Capture the cell that displays the provided text and extract its (x, y) central coordinate. 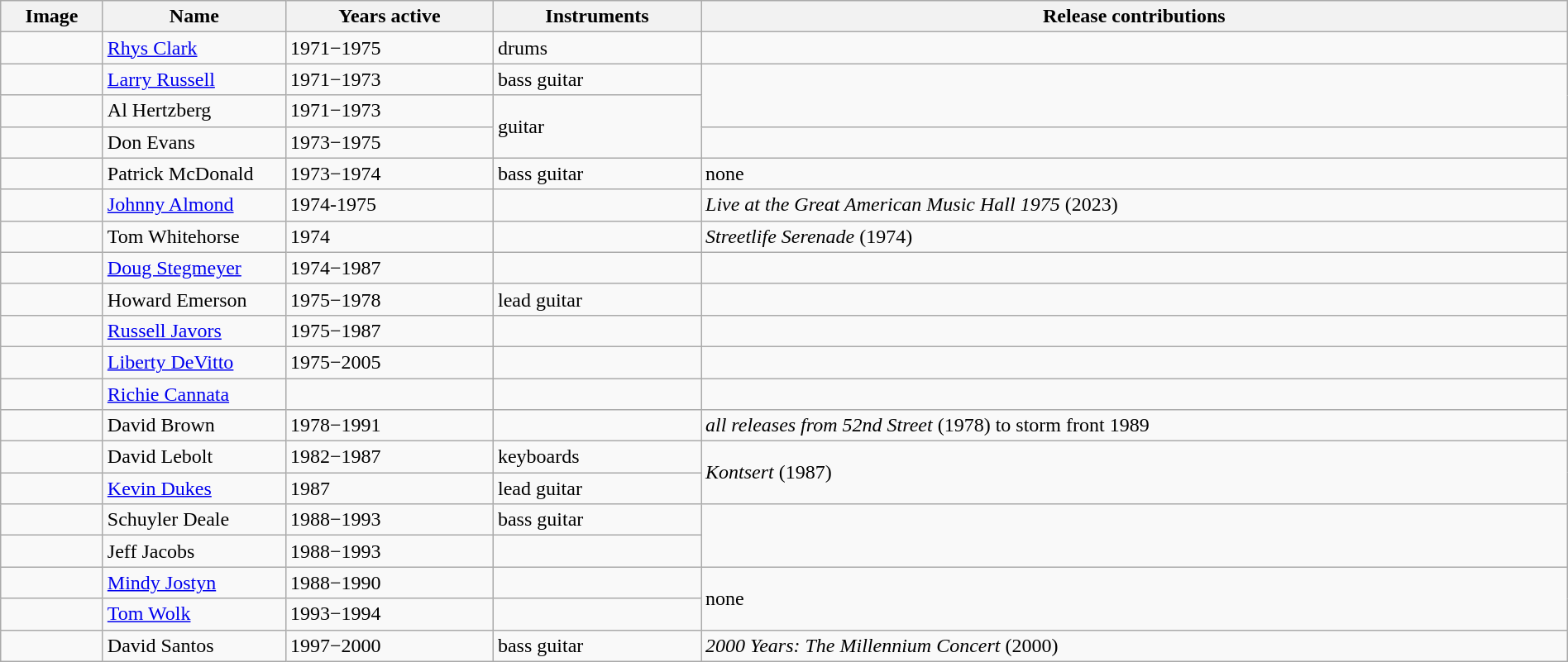
Tom Wolk (194, 614)
Release contributions (1135, 17)
Tom Whitehorse (194, 236)
Russell Javors (194, 331)
1974-1975 (389, 205)
1993−1994 (389, 614)
1982−1987 (389, 457)
1974 (389, 236)
1975−1978 (389, 299)
1988−1990 (389, 583)
Schuyler Deale (194, 520)
1978−1991 (389, 426)
1971−1975 (389, 48)
Patrick McDonald (194, 174)
Doug Stegmeyer (194, 268)
2000 Years: The Millennium Concert (2000) (1135, 645)
Don Evans (194, 142)
Johnny Almond (194, 205)
Live at the Great American Music Hall 1975 (2023) (1135, 205)
Al Hertzberg (194, 111)
Instruments (597, 17)
David Santos (194, 645)
keyboards (597, 457)
David Lebolt (194, 457)
Streetlife Serenade (1974) (1135, 236)
1997−2000 (389, 645)
guitar (597, 126)
drums (597, 48)
Liberty DeVitto (194, 362)
1975−2005 (389, 362)
Mindy Jostyn (194, 583)
Howard Emerson (194, 299)
all releases from 52nd Street (1978) to storm front 1989 (1135, 426)
1973−1975 (389, 142)
Name (194, 17)
Kevin Dukes (194, 488)
Years active (389, 17)
David Brown (194, 426)
Kontsert (1987) (1135, 473)
Rhys Clark (194, 48)
1974−1987 (389, 268)
Larry Russell (194, 79)
1973−1974 (389, 174)
Richie Cannata (194, 394)
Image (52, 17)
1975−1987 (389, 331)
Jeff Jacobs (194, 551)
1987 (389, 488)
